For the text-containing cell, return its midpoint in (x, y) coordinate format. 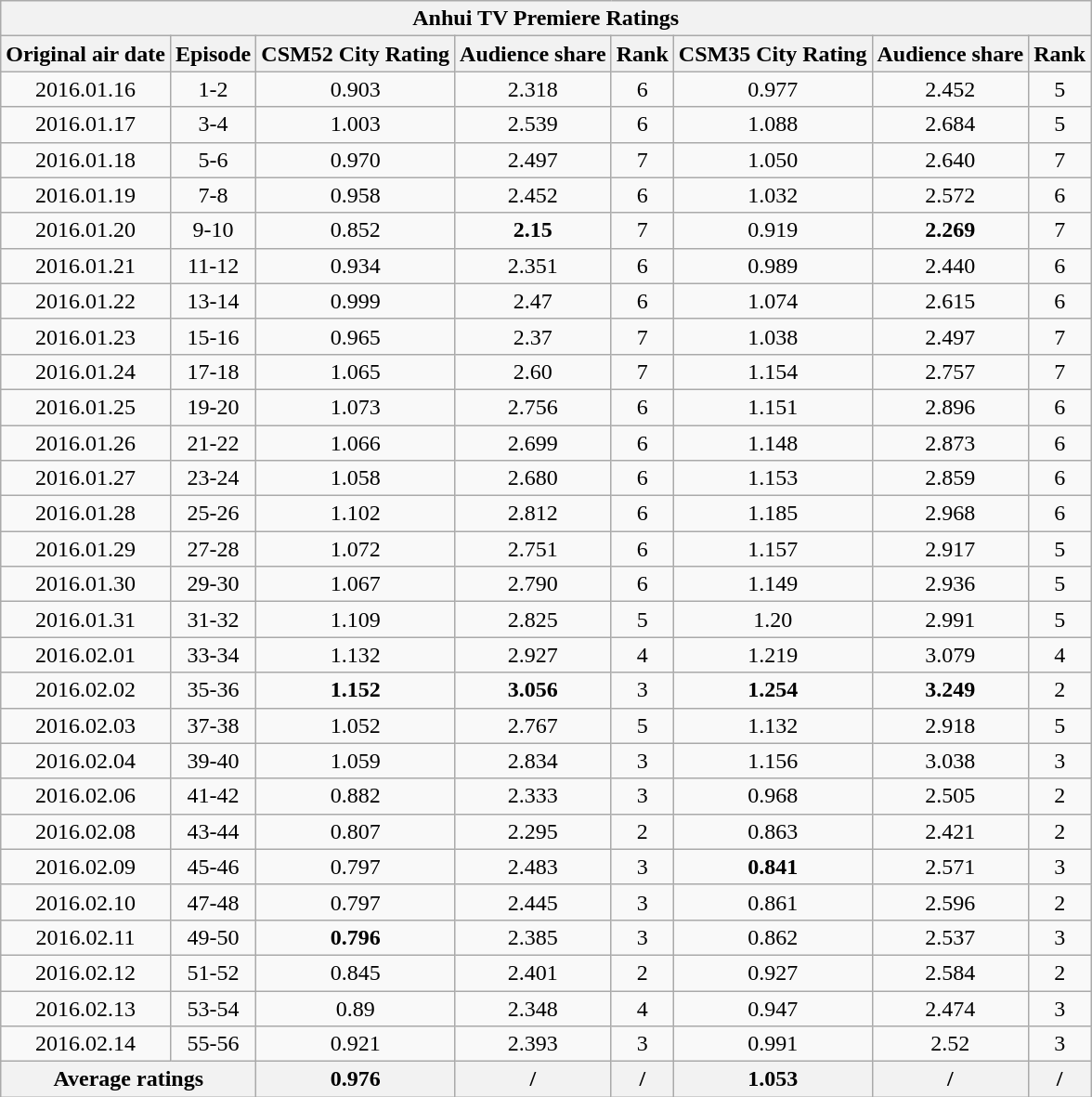
1.073 (356, 407)
2016.02.03 (85, 725)
2016.01.24 (85, 372)
1.074 (773, 301)
1.102 (356, 514)
2016.01.23 (85, 336)
2.37 (533, 336)
2.756 (533, 407)
2016.02.08 (85, 831)
25-26 (213, 514)
39-40 (213, 761)
2.318 (533, 89)
2.834 (533, 761)
1.152 (356, 690)
2.269 (951, 230)
2016.02.09 (85, 867)
2016.01.18 (85, 160)
2016.01.25 (85, 407)
2016.01.31 (85, 620)
1.053 (773, 1079)
1.065 (356, 372)
0.863 (773, 831)
0.845 (356, 973)
2016.02.02 (85, 690)
2.505 (951, 796)
2.767 (533, 725)
0.947 (773, 1008)
2.333 (533, 796)
1.038 (773, 336)
0.927 (773, 973)
1.052 (356, 725)
2.47 (533, 301)
1.003 (356, 124)
1.156 (773, 761)
51-52 (213, 973)
2.640 (951, 160)
0.958 (356, 195)
2.539 (533, 124)
2.699 (533, 443)
0.919 (773, 230)
1.219 (773, 655)
2.596 (951, 902)
3-4 (213, 124)
2.483 (533, 867)
2016.01.28 (85, 514)
2.859 (951, 478)
1.072 (356, 549)
1.254 (773, 690)
Original air date (85, 54)
1.058 (356, 478)
0.921 (356, 1044)
31-32 (213, 620)
2016.02.12 (85, 973)
23-24 (213, 478)
1.157 (773, 549)
0.989 (773, 266)
2.936 (951, 584)
35-36 (213, 690)
2016.01.21 (85, 266)
2016.01.19 (85, 195)
2016.01.29 (85, 549)
2016.01.27 (85, 478)
45-46 (213, 867)
2016.01.16 (85, 89)
2.445 (533, 902)
2016.02.01 (85, 655)
0.882 (356, 796)
2.537 (951, 937)
2.401 (533, 973)
2.918 (951, 725)
1.154 (773, 372)
0.841 (773, 867)
3.056 (533, 690)
2016.01.22 (85, 301)
2.60 (533, 372)
1.066 (356, 443)
3.079 (951, 655)
2.790 (533, 584)
1.067 (356, 584)
2.896 (951, 407)
15-16 (213, 336)
2016.01.26 (85, 443)
11-12 (213, 266)
1.059 (356, 761)
0.965 (356, 336)
3.038 (951, 761)
5-6 (213, 160)
0.970 (356, 160)
2.393 (533, 1044)
0.852 (356, 230)
0.862 (773, 937)
2.917 (951, 549)
2.680 (533, 478)
2.15 (533, 230)
1.148 (773, 443)
53-54 (213, 1008)
1.088 (773, 124)
2.474 (951, 1008)
2.571 (951, 867)
0.796 (356, 937)
2016.02.14 (85, 1044)
0.903 (356, 89)
CSM52 City Rating (356, 54)
1-2 (213, 89)
1.050 (773, 160)
2.873 (951, 443)
0.976 (356, 1079)
2.295 (533, 831)
Episode (213, 54)
1.185 (773, 514)
9-10 (213, 230)
2.991 (951, 620)
41-42 (213, 796)
0.991 (773, 1044)
1.109 (356, 620)
Average ratings (128, 1079)
2.348 (533, 1008)
3.249 (951, 690)
2.812 (533, 514)
55-56 (213, 1044)
1.20 (773, 620)
2.351 (533, 266)
19-20 (213, 407)
0.977 (773, 89)
2.751 (533, 549)
2.757 (951, 372)
2016.02.11 (85, 937)
CSM35 City Rating (773, 54)
2.615 (951, 301)
2.421 (951, 831)
17-18 (213, 372)
1.032 (773, 195)
2.584 (951, 973)
27-28 (213, 549)
0.861 (773, 902)
2.968 (951, 514)
2.52 (951, 1044)
0.89 (356, 1008)
2.385 (533, 937)
47-48 (213, 902)
0.968 (773, 796)
2016.02.13 (85, 1008)
1.153 (773, 478)
13-14 (213, 301)
7-8 (213, 195)
21-22 (213, 443)
Anhui TV Premiere Ratings (546, 19)
33-34 (213, 655)
2.440 (951, 266)
29-30 (213, 584)
0.807 (356, 831)
2.684 (951, 124)
1.149 (773, 584)
2.927 (533, 655)
2016.01.17 (85, 124)
2016.02.10 (85, 902)
2.572 (951, 195)
2016.01.30 (85, 584)
2.825 (533, 620)
0.934 (356, 266)
1.151 (773, 407)
43-44 (213, 831)
49-50 (213, 937)
2016.02.04 (85, 761)
2016.01.20 (85, 230)
2016.02.06 (85, 796)
37-38 (213, 725)
0.999 (356, 301)
